Scan for the cell matching the given text and deliver its (x, y) coordinate at center. 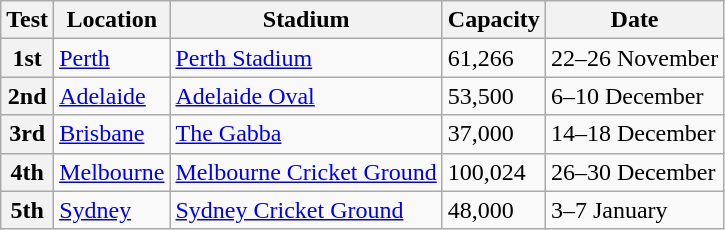
Capacity (494, 20)
6–10 December (634, 96)
Date (634, 20)
Brisbane (112, 134)
Adelaide (112, 96)
Test (28, 20)
1st (28, 58)
37,000 (494, 134)
The Gabba (306, 134)
Adelaide Oval (306, 96)
48,000 (494, 210)
Sydney Cricket Ground (306, 210)
61,266 (494, 58)
22–26 November (634, 58)
26–30 December (634, 172)
5th (28, 210)
Perth (112, 58)
53,500 (494, 96)
Location (112, 20)
Melbourne Cricket Ground (306, 172)
Stadium (306, 20)
2nd (28, 96)
100,024 (494, 172)
3rd (28, 134)
14–18 December (634, 134)
Sydney (112, 210)
4th (28, 172)
Perth Stadium (306, 58)
3–7 January (634, 210)
Melbourne (112, 172)
